Pinpoint the cell where the given text exists, returning its [X, Y] midpoint coordinate. 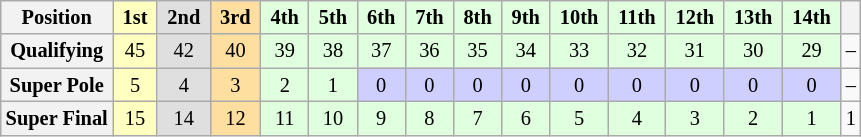
Qualifying [57, 51]
Super Final [57, 118]
31 [695, 51]
9 [381, 118]
42 [184, 51]
37 [381, 51]
11 [285, 118]
15 [136, 118]
45 [136, 51]
10th [579, 17]
30 [753, 51]
36 [429, 51]
7th [429, 17]
33 [579, 51]
11th [636, 17]
13th [753, 17]
5th [333, 17]
8th [477, 17]
6th [381, 17]
14th [811, 17]
32 [636, 51]
1st [136, 17]
8 [429, 118]
14 [184, 118]
12 [235, 118]
Position [57, 17]
12th [695, 17]
29 [811, 51]
38 [333, 51]
39 [285, 51]
2nd [184, 17]
40 [235, 51]
10 [333, 118]
4th [285, 17]
Super Pole [57, 85]
7 [477, 118]
34 [526, 51]
3rd [235, 17]
6 [526, 118]
35 [477, 51]
9th [526, 17]
